Extract the (X, Y) coordinate from the center of the cell holding the provided text.  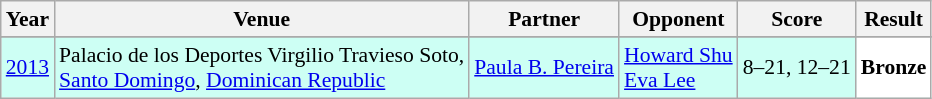
2013 (28, 68)
Result (894, 19)
Venue (262, 19)
Palacio de los Deportes Virgilio Travieso Soto, Santo Domingo, Dominican Republic (262, 68)
Bronze (894, 68)
Opponent (678, 19)
Howard Shu Eva Lee (678, 68)
Partner (544, 19)
Paula B. Pereira (544, 68)
8–21, 12–21 (797, 68)
Score (797, 19)
Year (28, 19)
